Determine the [x, y] coordinate at the center of the cell enclosing the given text.  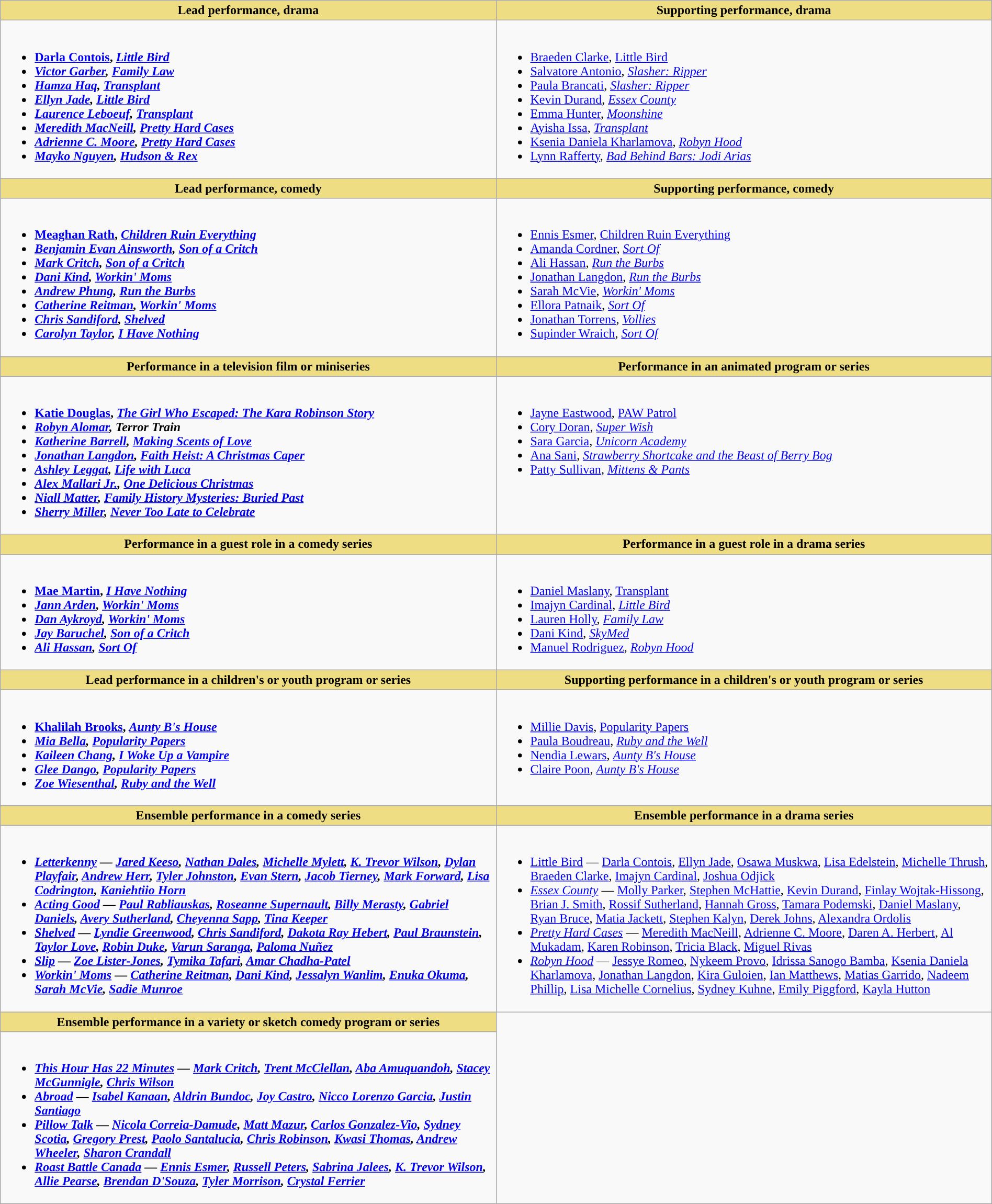
Performance in a television film or miniseries [248, 366]
Lead performance in a children's or youth program or series [248, 680]
Supporting performance, comedy [744, 188]
Millie Davis, Popularity PapersPaula Boudreau, Ruby and the WellNendia Lewars, Aunty B's HouseClaire Poon, Aunty B's House [744, 747]
Supporting performance in a children's or youth program or series [744, 680]
Daniel Maslany, TransplantImajyn Cardinal, Little BirdLauren Holly, Family LawDani Kind, SkyMedManuel Rodriguez, Robyn Hood [744, 612]
Performance in a guest role in a comedy series [248, 544]
Performance in a guest role in a drama series [744, 544]
Ensemble performance in a variety or sketch comedy program or series [248, 1022]
Performance in an animated program or series [744, 366]
Lead performance, drama [248, 10]
Ensemble performance in a comedy series [248, 815]
Ensemble performance in a drama series [744, 815]
Lead performance, comedy [248, 188]
Mae Martin, I Have NothingJann Arden, Workin' MomsDan Aykroyd, Workin' MomsJay Baruchel, Son of a CritchAli Hassan, Sort Of [248, 612]
Supporting performance, drama [744, 10]
